Return (X, Y) of the center of cell containing provided text 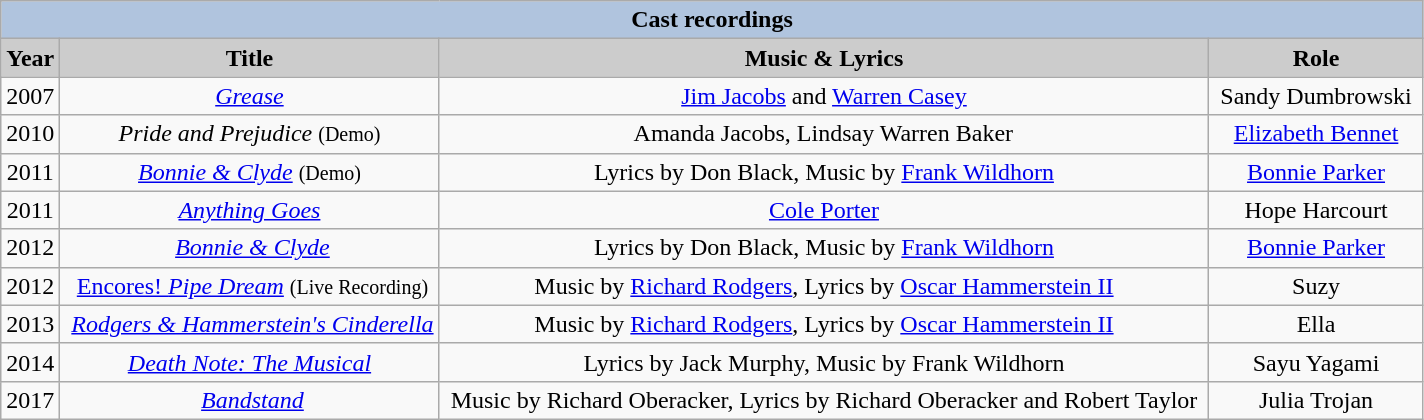
Suzy (1316, 286)
Sandy Dumbrowski (1316, 96)
2014 (30, 362)
2010 (30, 134)
Bonnie & Clyde (Demo) (250, 172)
Cast recordings (712, 20)
Cole Porter (824, 210)
2007 (30, 96)
Hope Harcourt (1316, 210)
Elizabeth Bennet (1316, 134)
Anything Goes (250, 210)
Role (1316, 58)
2013 (30, 324)
Lyrics by Jack Murphy, Music by Frank Wildhorn (824, 362)
Death Note: The Musical (250, 362)
Rodgers & Hammerstein's Cinderella (250, 324)
Music & Lyrics (824, 58)
Pride and Prejudice (Demo) (250, 134)
Julia Trojan (1316, 400)
Ella (1316, 324)
Jim Jacobs and Warren Casey (824, 96)
Amanda Jacobs, Lindsay Warren Baker (824, 134)
2017 (30, 400)
Music by Richard Oberacker, Lyrics by Richard Oberacker and Robert Taylor (824, 400)
Bandstand (250, 400)
Grease (250, 96)
Encores! Pipe Dream (Live Recording) (250, 286)
Title (250, 58)
Sayu Yagami (1316, 362)
Year (30, 58)
Bonnie & Clyde (250, 248)
